Return [X, Y] of the center of cell containing provided text 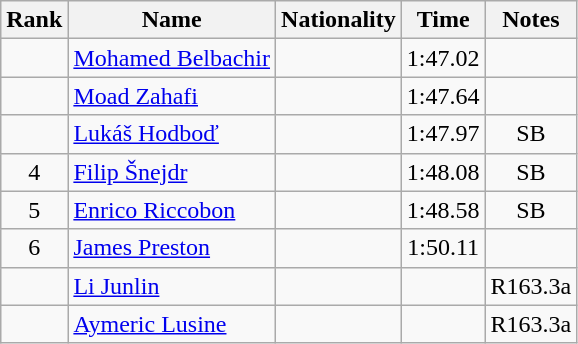
Name [172, 20]
Moad Zahafi [172, 96]
Enrico Riccobon [172, 210]
1:48.08 [443, 172]
1:48.58 [443, 210]
1:47.64 [443, 96]
Notes [531, 20]
Rank [34, 20]
James Preston [172, 248]
Mohamed Belbachir [172, 58]
1:47.02 [443, 58]
Filip Šnejdr [172, 172]
Li Junlin [172, 286]
5 [34, 210]
Lukáš Hodboď [172, 134]
6 [34, 248]
Time [443, 20]
1:47.97 [443, 134]
4 [34, 172]
1:50.11 [443, 248]
Aymeric Lusine [172, 324]
Nationality [339, 20]
